Identify which cell holds the provided text, then report its (X, Y) central coordinate. 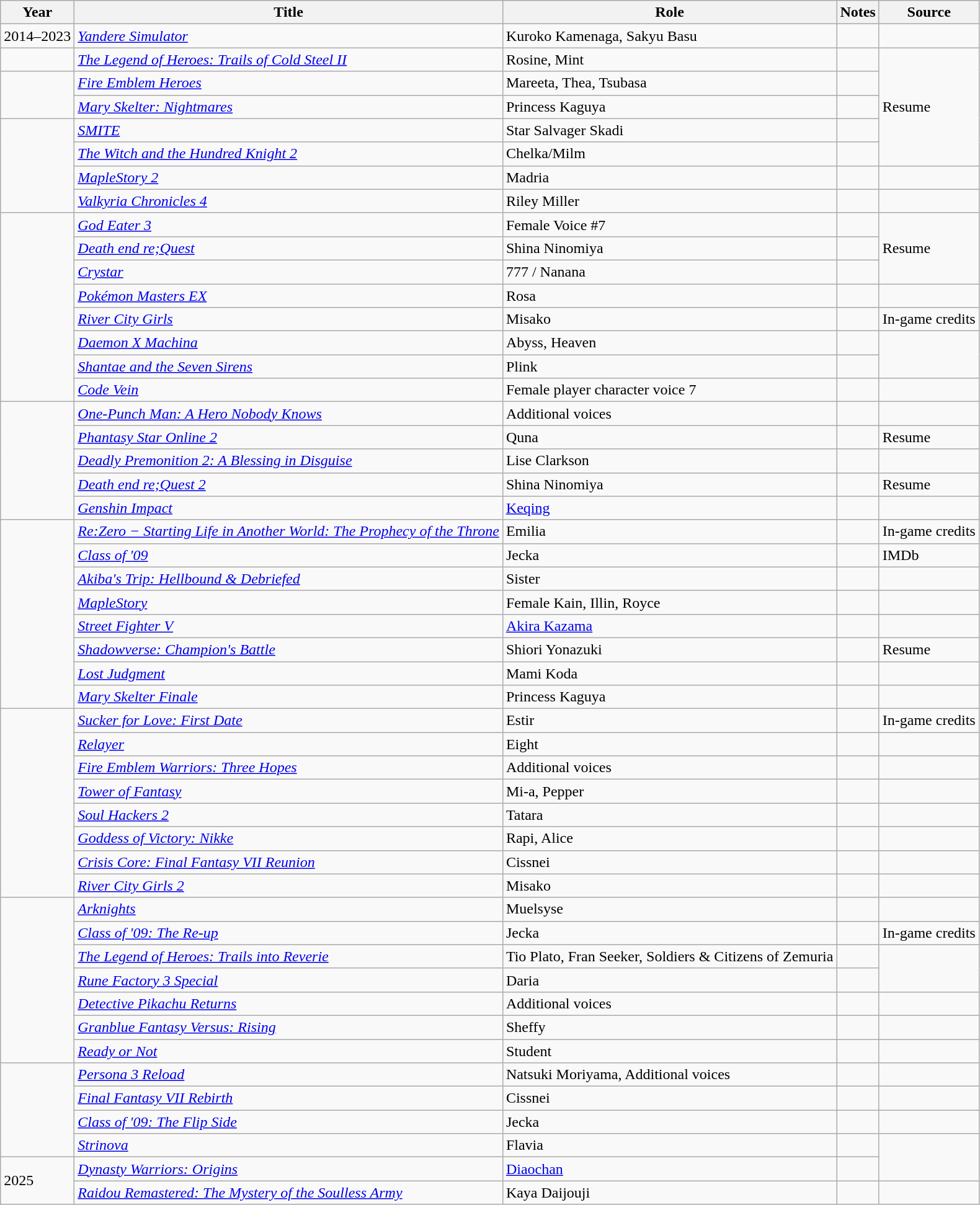
Mi-a, Pepper (669, 791)
Lise Clarkson (669, 461)
Genshin Impact (289, 508)
God Eater 3 (289, 225)
2025 (37, 1181)
Rosine, Mint (669, 60)
Quna (669, 437)
Phantasy Star Online 2 (289, 437)
Diaochan (669, 1169)
Rune Factory 3 Special (289, 980)
Shadowverse: Champion's Battle (289, 649)
Kaya Daijouji (669, 1193)
Valkyria Chronicles 4 (289, 201)
Class of '09 (289, 555)
Relayer (289, 744)
Daria (669, 980)
Kuroko Kamenaga, Sakyu Basu (669, 36)
Student (669, 1051)
Pokémon Masters EX (289, 296)
Class of '09: The Re-up (289, 933)
Title (289, 12)
777 / Nanana (669, 272)
Chelka/Milm (669, 154)
Mary Skelter Finale (289, 697)
Female player character voice 7 (669, 390)
The Legend of Heroes: Trails into Reverie (289, 956)
Crisis Core: Final Fantasy VII Reunion (289, 862)
MapleStory (289, 602)
Star Salvager Skadi (669, 130)
Shantae and the Seven Sirens (289, 367)
Role (669, 12)
Madria (669, 177)
Sucker for Love: First Date (289, 721)
Rapi, Alice (669, 838)
Natsuki Moriyama, Additional voices (669, 1075)
Final Fantasy VII Rebirth (289, 1098)
Yandere Simulator (289, 36)
Lost Judgment (289, 673)
Sheffy (669, 1027)
Eight (669, 744)
Raidou Remastered: The Mystery of the Soulless Army (289, 1193)
Tio Plato, Fran Seeker, Soldiers & Citizens of Zemuria (669, 956)
Riley Miller (669, 201)
Dynasty Warriors: Origins (289, 1169)
Female Kain, Illin, Royce (669, 602)
River City Girls (289, 319)
The Witch and the Hundred Knight 2 (289, 154)
Strinova (289, 1145)
Death end re;Quest (289, 248)
Re:Zero − Starting Life in Another World: The Prophecy of the Throne (289, 531)
Shiori Yonazuki (669, 649)
Fire Emblem Warriors: Three Hopes (289, 768)
Mami Koda (669, 673)
One-Punch Man: A Hero Nobody Knows (289, 414)
Persona 3 Reload (289, 1075)
Flavia (669, 1145)
Mareeta, Thea, Tsubasa (669, 83)
MapleStory 2 (289, 177)
Sister (669, 579)
IMDb (929, 555)
Emilia (669, 531)
Detective Pikachu Returns (289, 1003)
Tatara (669, 815)
Plink (669, 367)
Rosa (669, 296)
2014–2023 (37, 36)
Class of '09: The Flip Side (289, 1122)
Female Voice #7 (669, 225)
SMITE (289, 130)
Muelsyse (669, 909)
Akiba's Trip: Hellbound & Debriefed (289, 579)
Abyss, Heaven (669, 343)
Crystar (289, 272)
Soul Hackers 2 (289, 815)
Notes (858, 12)
Keqing (669, 508)
Arknights (289, 909)
Street Fighter V (289, 626)
Goddess of Victory: Nikke (289, 838)
Mary Skelter: Nightmares (289, 107)
Death end re;Quest 2 (289, 484)
River City Girls 2 (289, 886)
Ready or Not (289, 1051)
Deadly Premonition 2: A Blessing in Disguise (289, 461)
Akira Kazama (669, 626)
Fire Emblem Heroes (289, 83)
Code Vein (289, 390)
Tower of Fantasy (289, 791)
Granblue Fantasy Versus: Rising (289, 1027)
The Legend of Heroes: Trails of Cold Steel II (289, 60)
Estir (669, 721)
Daemon X Machina (289, 343)
Year (37, 12)
Source (929, 12)
